Provide the [X, Y] coordinate of the cell's center where the given text is located.  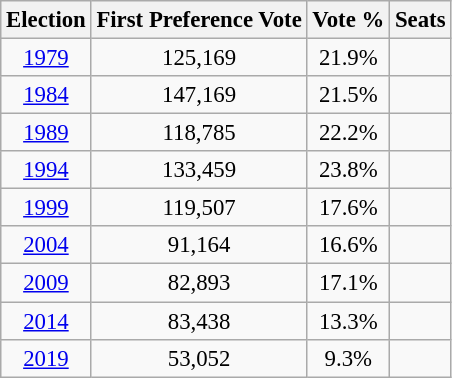
17.6% [348, 208]
1999 [46, 208]
119,507 [199, 208]
2004 [46, 245]
16.6% [348, 245]
First Preference Vote [199, 20]
133,459 [199, 170]
22.2% [348, 133]
13.3% [348, 321]
1979 [46, 58]
9.3% [348, 358]
21.9% [348, 58]
1994 [46, 170]
147,169 [199, 95]
82,893 [199, 283]
21.5% [348, 95]
118,785 [199, 133]
53,052 [199, 358]
2014 [46, 321]
1984 [46, 95]
17.1% [348, 283]
2019 [46, 358]
1989 [46, 133]
Seats [420, 20]
Vote % [348, 20]
Election [46, 20]
2009 [46, 283]
23.8% [348, 170]
91,164 [199, 245]
83,438 [199, 321]
125,169 [199, 58]
